Determine the (X, Y) coordinate at the center of the cell enclosing the given text.  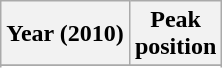
Peakposition (175, 34)
Year (2010) (66, 34)
